For the text-containing cell, return its midpoint in (X, Y) coordinate format. 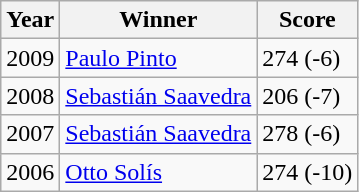
Year (30, 20)
206 (-7) (308, 96)
278 (-6) (308, 134)
2007 (30, 134)
Score (308, 20)
2006 (30, 172)
274 (-10) (308, 172)
2009 (30, 58)
Paulo Pinto (158, 58)
Winner (158, 20)
Otto Solís (158, 172)
2008 (30, 96)
274 (-6) (308, 58)
